Determine the [X, Y] coordinate at the center of the cell enclosing the given text.  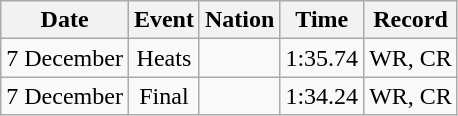
Event [164, 20]
Heats [164, 58]
Date [65, 20]
Time [322, 20]
1:34.24 [322, 96]
Nation [239, 20]
1:35.74 [322, 58]
Final [164, 96]
Record [411, 20]
